Extract the [x, y] coordinate from the center of the cell holding the provided text.  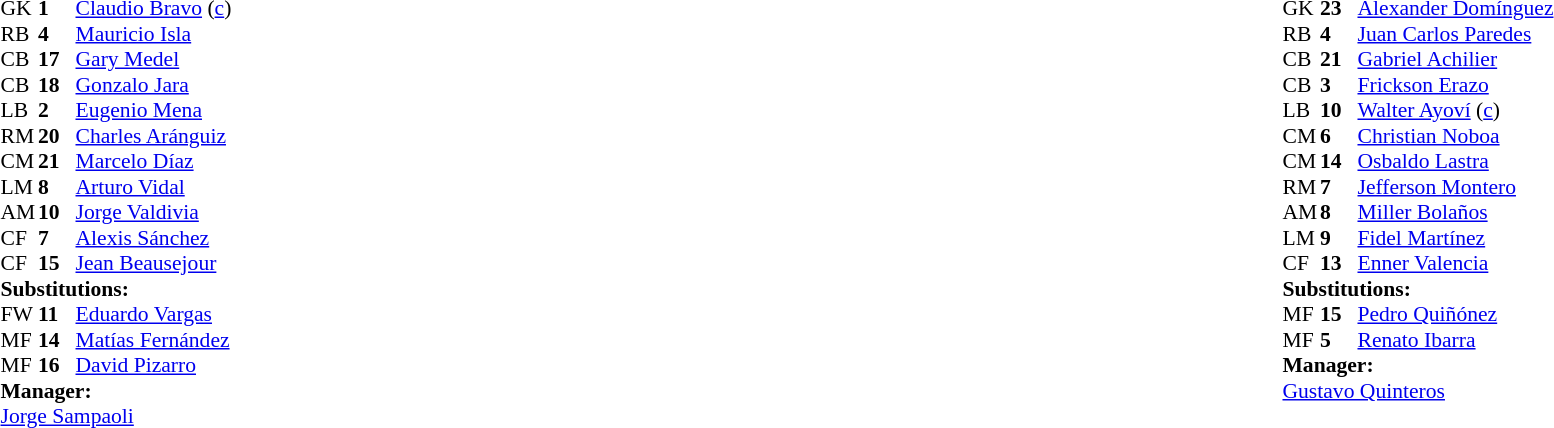
16 [57, 365]
Gustavo Quinteros [1418, 391]
18 [57, 85]
Jefferson Montero [1455, 187]
20 [57, 136]
Alexis Sánchez [154, 238]
Eduardo Vargas [154, 315]
Fidel Martínez [1455, 238]
2 [57, 111]
17 [57, 59]
Gabriel Achilier [1455, 59]
Walter Ayoví (c) [1455, 111]
Jorge Valdivia [154, 213]
Miller Bolaños [1455, 213]
13 [1339, 263]
6 [1339, 136]
Matías Fernández [154, 340]
Eugenio Mena [154, 111]
Osbaldo Lastra [1455, 161]
9 [1339, 238]
Charles Aránguiz [154, 136]
Christian Noboa [1455, 136]
Arturo Vidal [154, 187]
David Pizarro [154, 365]
3 [1339, 85]
FW [19, 315]
Frickson Erazo [1455, 85]
Pedro Quiñónez [1455, 315]
5 [1339, 340]
Jean Beausejour [154, 263]
Marcelo Díaz [154, 161]
Enner Valencia [1455, 263]
Gonzalo Jara [154, 85]
11 [57, 315]
Mauricio Isla [154, 34]
Juan Carlos Paredes [1455, 34]
Renato Ibarra [1455, 340]
Gary Medel [154, 59]
